Search for the cell housing the specified text and yield its [X, Y] center coordinate. 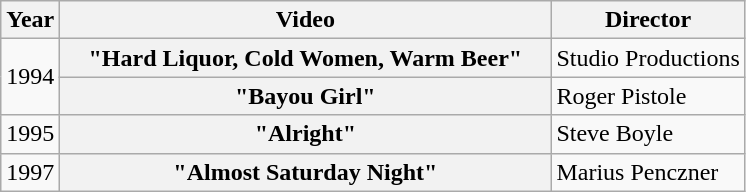
Steve Boyle [648, 134]
Roger Pistole [648, 96]
"Alright" [306, 134]
1997 [30, 172]
Director [648, 20]
Studio Productions [648, 58]
"Bayou Girl" [306, 96]
"Almost Saturday Night" [306, 172]
Year [30, 20]
Marius Penczner [648, 172]
1994 [30, 77]
Video [306, 20]
1995 [30, 134]
"Hard Liquor, Cold Women, Warm Beer" [306, 58]
